Find where the given text appears and provide that cell's center as [x, y] coordinate. 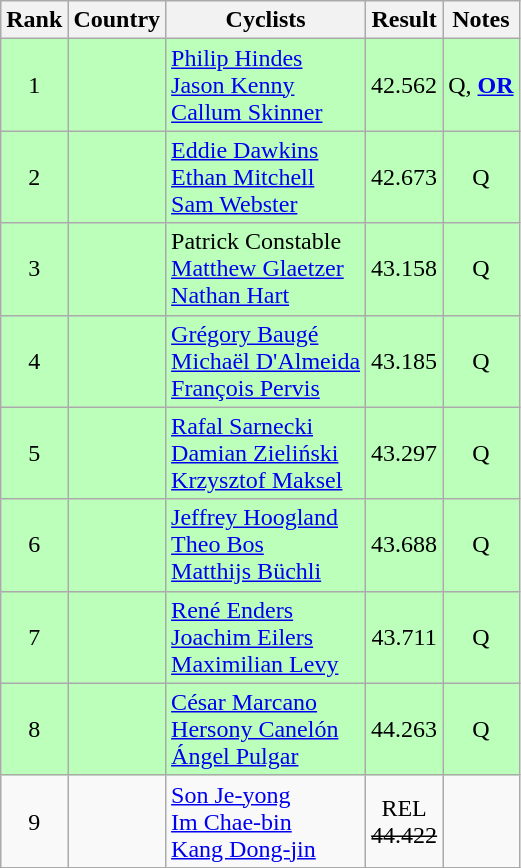
43.158 [404, 269]
5 [34, 453]
Result [404, 20]
Grégory BaugéMichaël D'AlmeidaFrançois Pervis [266, 361]
7 [34, 637]
César MarcanoHersony CanelónÁngel Pulgar [266, 729]
44.263 [404, 729]
43.688 [404, 545]
43.185 [404, 361]
Rank [34, 20]
Eddie DawkinsEthan MitchellSam Webster [266, 177]
2 [34, 177]
43.297 [404, 453]
Rafal SarneckiDamian ZielińskiKrzysztof Maksel [266, 453]
42.562 [404, 85]
42.673 [404, 177]
6 [34, 545]
René EndersJoachim EilersMaximilian Levy [266, 637]
1 [34, 85]
Jeffrey HooglandTheo BosMatthijs Büchli [266, 545]
Q, OR [481, 85]
9 [34, 821]
Patrick ConstableMatthew GlaetzerNathan Hart [266, 269]
8 [34, 729]
Son Je-yongIm Chae-binKang Dong-jin [266, 821]
Philip HindesJason KennyCallum Skinner [266, 85]
Notes [481, 20]
Cyclists [266, 20]
3 [34, 269]
REL44.422 [404, 821]
4 [34, 361]
43.711 [404, 637]
Country [117, 20]
